Provide the (x, y) coordinate of the cell's center where the given text is located.  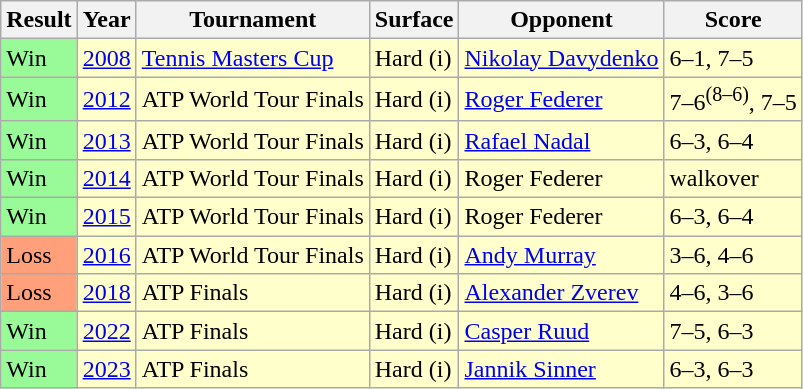
Andy Murray (562, 255)
2022 (106, 331)
Opponent (562, 20)
6–3, 6–3 (733, 369)
Year (106, 20)
Tennis Masters Cup (252, 58)
Alexander Zverev (562, 293)
Surface (414, 20)
Nikolay Davydenko (562, 58)
Rafael Nadal (562, 140)
2014 (106, 178)
4–6, 3–6 (733, 293)
Jannik Sinner (562, 369)
2012 (106, 100)
2023 (106, 369)
Result (39, 20)
2015 (106, 217)
2008 (106, 58)
Score (733, 20)
7–5, 6–3 (733, 331)
2013 (106, 140)
Tournament (252, 20)
Casper Ruud (562, 331)
7–6(8–6), 7–5 (733, 100)
walkover (733, 178)
6–1, 7–5 (733, 58)
2018 (106, 293)
2016 (106, 255)
3–6, 4–6 (733, 255)
